Scan for the cell matching the given text and deliver its [X, Y] coordinate at center. 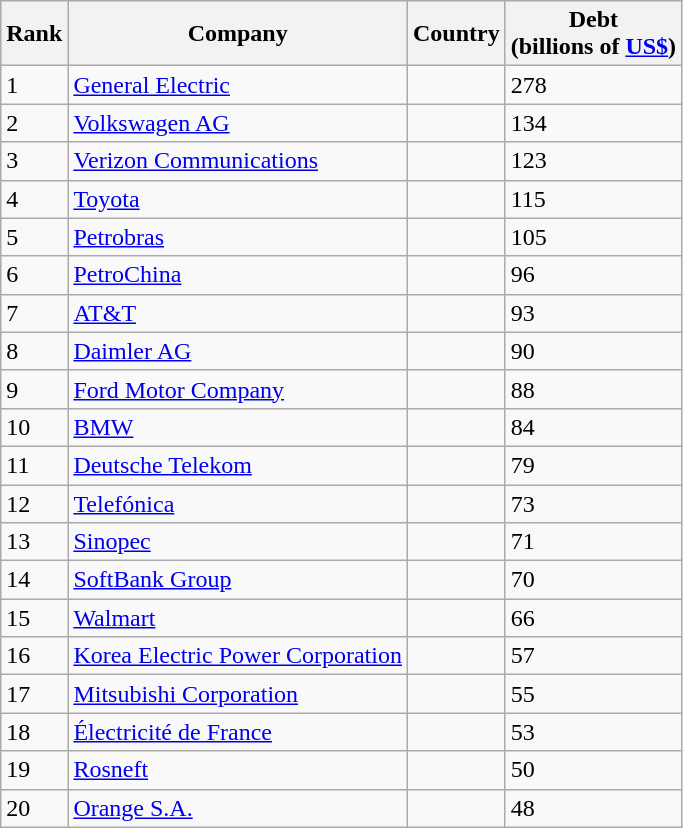
84 [593, 427]
16 [34, 656]
55 [593, 694]
19 [34, 770]
1 [34, 85]
14 [34, 580]
Rank [34, 34]
Orange S.A. [238, 808]
5 [34, 237]
123 [593, 161]
Ford Motor Company [238, 389]
10 [34, 427]
73 [593, 503]
Debt (billions of US$) [593, 34]
20 [34, 808]
Telefónica [238, 503]
15 [34, 618]
Country [456, 34]
105 [593, 237]
9 [34, 389]
Toyota [238, 199]
134 [593, 123]
Walmart [238, 618]
57 [593, 656]
Électricité de France [238, 732]
General Electric [238, 85]
Petrobras [238, 237]
17 [34, 694]
AT&T [238, 313]
90 [593, 351]
3 [34, 161]
70 [593, 580]
PetroChina [238, 275]
278 [593, 85]
50 [593, 770]
96 [593, 275]
6 [34, 275]
Sinopec [238, 542]
Daimler AG [238, 351]
Mitsubishi Corporation [238, 694]
18 [34, 732]
BMW [238, 427]
Korea Electric Power Corporation [238, 656]
53 [593, 732]
11 [34, 465]
Company [238, 34]
79 [593, 465]
13 [34, 542]
Volkswagen AG [238, 123]
SoftBank Group [238, 580]
Rosneft [238, 770]
12 [34, 503]
88 [593, 389]
66 [593, 618]
8 [34, 351]
2 [34, 123]
Deutsche Telekom [238, 465]
7 [34, 313]
115 [593, 199]
Verizon Communications [238, 161]
71 [593, 542]
93 [593, 313]
48 [593, 808]
4 [34, 199]
